Scan for the cell matching the given text and deliver its [x, y] coordinate at center. 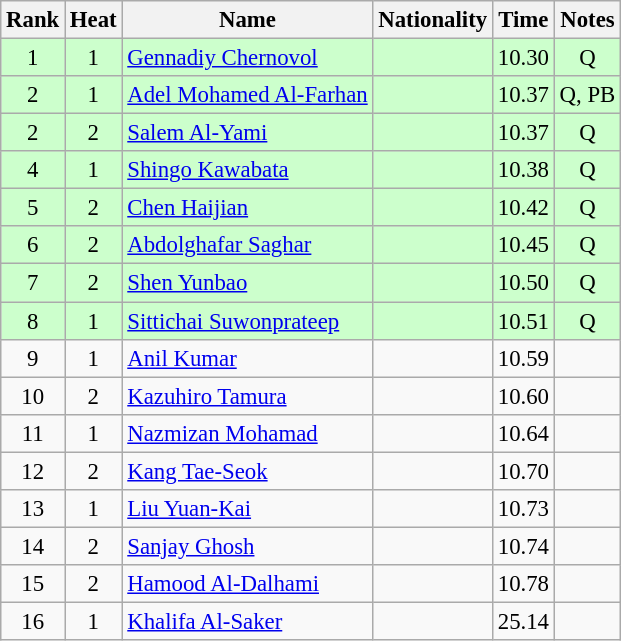
10.45 [523, 245]
10.30 [523, 58]
10.78 [523, 584]
Nazmizan Mohamad [248, 433]
10.74 [523, 546]
11 [33, 433]
Sittichai Suwonprateep [248, 321]
10.59 [523, 358]
Rank [33, 20]
16 [33, 621]
10.60 [523, 396]
10.51 [523, 321]
Shen Yunbao [248, 283]
Q, PB [587, 95]
Chen Haijian [248, 208]
7 [33, 283]
Khalifa Al-Saker [248, 621]
Abdolghafar Saghar [248, 245]
Kang Tae-Seok [248, 471]
15 [33, 584]
Adel Mohamed Al-Farhan [248, 95]
10 [33, 396]
9 [33, 358]
Time [523, 20]
10.38 [523, 170]
12 [33, 471]
Notes [587, 20]
10.64 [523, 433]
8 [33, 321]
4 [33, 170]
Gennadiy Chernovol [248, 58]
Sanjay Ghosh [248, 546]
Nationality [432, 20]
25.14 [523, 621]
Shingo Kawabata [248, 170]
Name [248, 20]
6 [33, 245]
Heat [94, 20]
5 [33, 208]
10.42 [523, 208]
Hamood Al-Dalhami [248, 584]
Kazuhiro Tamura [248, 396]
Salem Al-Yami [248, 133]
Liu Yuan-Kai [248, 509]
14 [33, 546]
13 [33, 509]
10.73 [523, 509]
10.50 [523, 283]
10.70 [523, 471]
Anil Kumar [248, 358]
